Extract the [x, y] coordinate from the center of the cell holding the provided text.  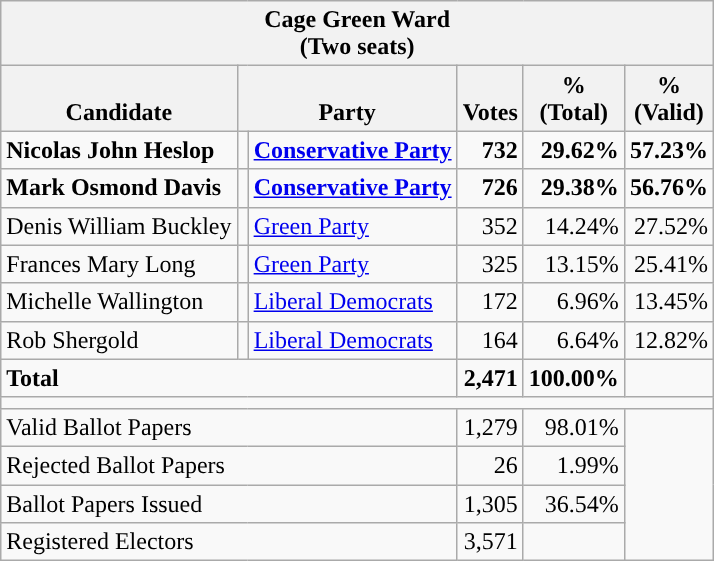
Nicolas John Heslop [119, 150]
%(Valid) [668, 98]
14.24% [574, 226]
12.82% [668, 340]
325 [490, 264]
25.41% [668, 264]
1.99% [574, 465]
Candidate [119, 98]
726 [490, 188]
Party [347, 98]
26 [490, 465]
Rob Shergold [119, 340]
164 [490, 340]
732 [490, 150]
29.38% [574, 188]
Cage Green Ward(Two seats) [358, 34]
6.64% [574, 340]
2,471 [490, 378]
27.52% [668, 226]
98.01% [574, 427]
Michelle Wallington [119, 302]
13.15% [574, 264]
Denis William Buckley [119, 226]
Frances Mary Long [119, 264]
Registered Electors [229, 542]
57.23% [668, 150]
Total [229, 378]
Votes [490, 98]
Mark Osmond Davis [119, 188]
352 [490, 226]
172 [490, 302]
100.00% [574, 378]
Ballot Papers Issued [229, 503]
1,279 [490, 427]
56.76% [668, 188]
6.96% [574, 302]
1,305 [490, 503]
Valid Ballot Papers [229, 427]
36.54% [574, 503]
%(Total) [574, 98]
29.62% [574, 150]
3,571 [490, 542]
Rejected Ballot Papers [229, 465]
13.45% [668, 302]
